Find where the given text appears and provide that cell's center as [X, Y] coordinate. 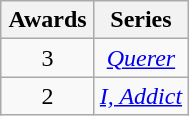
I, Addict [140, 96]
Series [140, 20]
Awards [48, 20]
Querer [140, 58]
2 [48, 96]
3 [48, 58]
